Scan for the cell matching the given text and deliver its [x, y] coordinate at center. 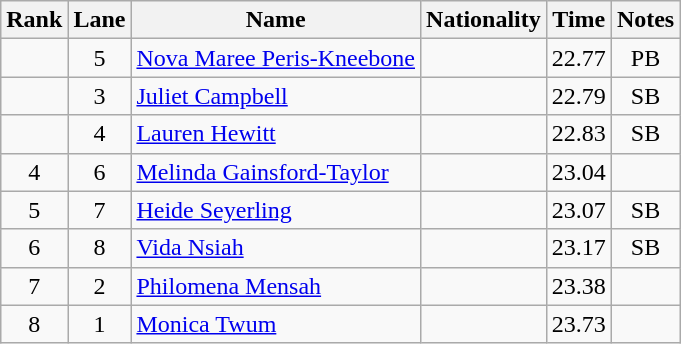
22.83 [578, 134]
3 [100, 96]
23.73 [578, 324]
PB [645, 58]
23.04 [578, 172]
Notes [645, 20]
Heide Seyerling [276, 210]
Juliet Campbell [276, 96]
Lane [100, 20]
22.77 [578, 58]
Monica Twum [276, 324]
Philomena Mensah [276, 286]
Time [578, 20]
2 [100, 286]
Nova Maree Peris-Kneebone [276, 58]
1 [100, 324]
22.79 [578, 96]
Lauren Hewitt [276, 134]
Name [276, 20]
Nationality [484, 20]
Melinda Gainsford-Taylor [276, 172]
23.07 [578, 210]
23.38 [578, 286]
Vida Nsiah [276, 248]
23.17 [578, 248]
Rank [34, 20]
